From the cell containing the given text, extract its center point as [x, y] coordinate. 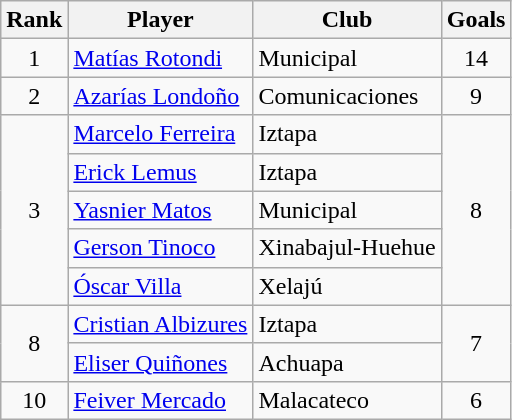
10 [34, 400]
Marcelo Ferreira [160, 134]
Óscar Villa [160, 286]
Comunicaciones [347, 96]
Club [347, 20]
Malacateco [347, 400]
Rank [34, 20]
Player [160, 20]
Achuapa [347, 362]
9 [476, 96]
Azarías Londoño [160, 96]
Xelajú [347, 286]
6 [476, 400]
Cristian Albizures [160, 324]
Gerson Tinoco [160, 248]
Matías Rotondi [160, 58]
3 [34, 210]
Goals [476, 20]
1 [34, 58]
Erick Lemus [160, 172]
14 [476, 58]
7 [476, 343]
Yasnier Matos [160, 210]
Xinabajul-Huehue [347, 248]
Eliser Quiñones [160, 362]
Feiver Mercado [160, 400]
2 [34, 96]
